Find where the given text appears and provide that cell's center as [X, Y] coordinate. 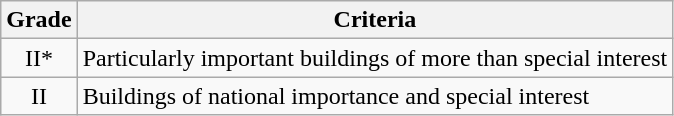
Particularly important buildings of more than special interest [375, 58]
Grade [39, 20]
Buildings of national importance and special interest [375, 96]
Criteria [375, 20]
II [39, 96]
II* [39, 58]
